From the cell containing the given text, extract its center point as (X, Y) coordinate. 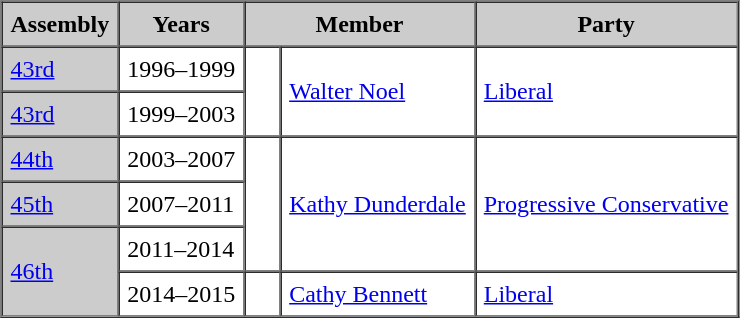
2007–2011 (181, 204)
1996–1999 (181, 68)
1999–2003 (181, 114)
Member (360, 24)
Progressive Conservative (606, 204)
Walter Noel (378, 91)
Years (181, 24)
44th (60, 158)
46th (60, 271)
Kathy Dunderdale (378, 204)
2014–2015 (181, 294)
2011–2014 (181, 248)
Assembly (60, 24)
2003–2007 (181, 158)
45th (60, 204)
Cathy Bennett (378, 294)
Party (606, 24)
